Scan for the cell matching the given text and deliver its [x, y] coordinate at center. 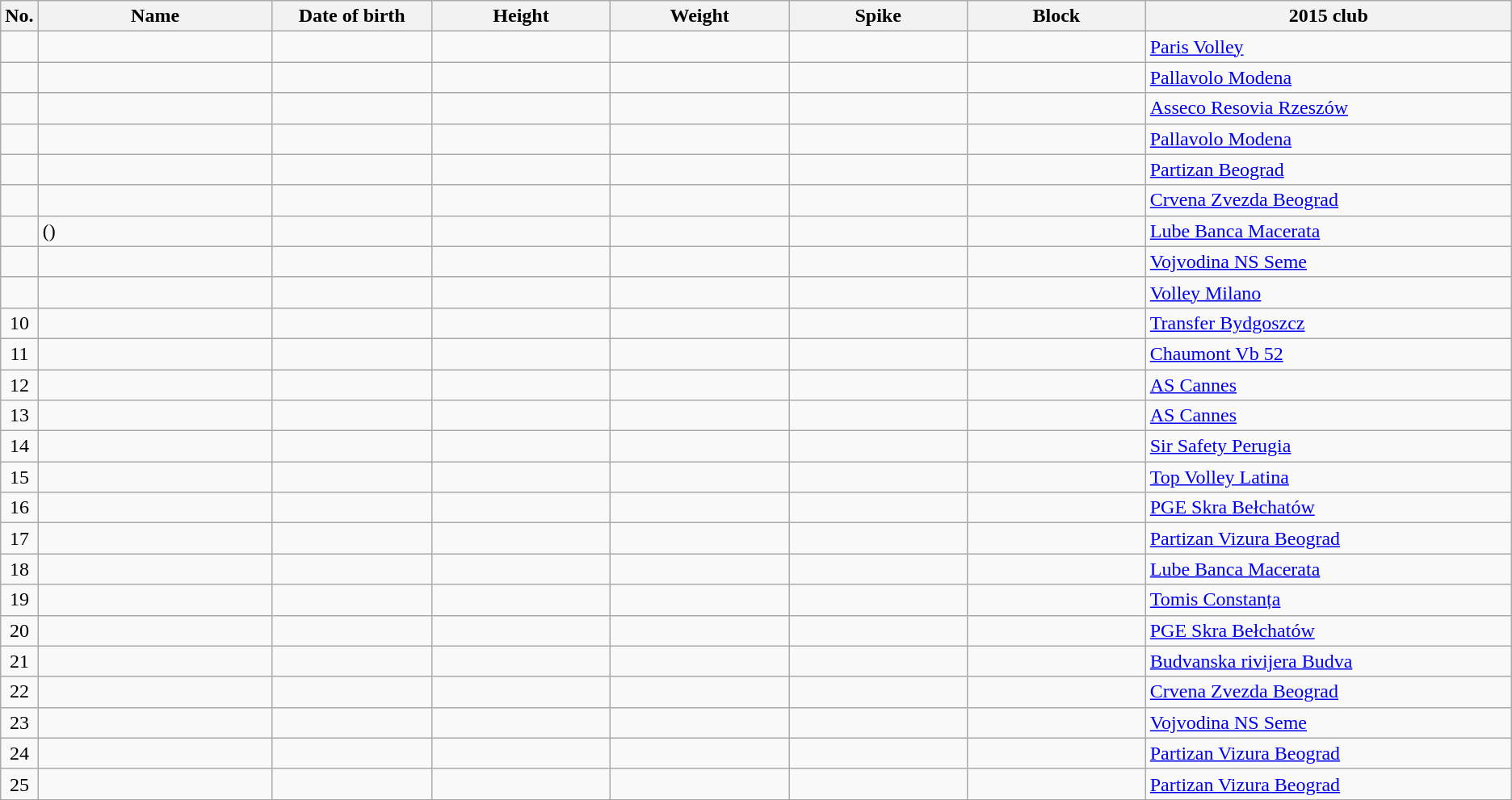
17 [19, 538]
19 [19, 600]
20 [19, 630]
11 [19, 354]
10 [19, 323]
Tomis Constanța [1328, 600]
Paris Volley [1328, 47]
Spike [879, 16]
23 [19, 723]
Block [1056, 16]
13 [19, 416]
No. [19, 16]
Sir Safety Perugia [1328, 446]
Partizan Beograd [1328, 170]
Asseco Resovia Rzeszów [1328, 108]
Weight [699, 16]
Top Volley Latina [1328, 477]
15 [19, 477]
25 [19, 784]
Height [520, 16]
14 [19, 446]
24 [19, 753]
Budvanska rivijera Budva [1328, 661]
Volley Milano [1328, 292]
21 [19, 661]
22 [19, 692]
() [155, 231]
Chaumont Vb 52 [1328, 354]
Name [155, 16]
Date of birth [352, 16]
12 [19, 385]
Transfer Bydgoszcz [1328, 323]
18 [19, 569]
16 [19, 508]
2015 club [1328, 16]
